Return [x, y] of the center of cell containing provided text 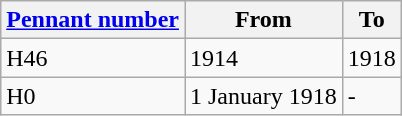
Pennant number [93, 20]
1914 [263, 58]
To [372, 20]
1 January 1918 [263, 96]
H46 [93, 58]
1918 [372, 58]
H0 [93, 96]
- [372, 96]
From [263, 20]
